Determine the (X, Y) coordinate at the center of the cell enclosing the given text.  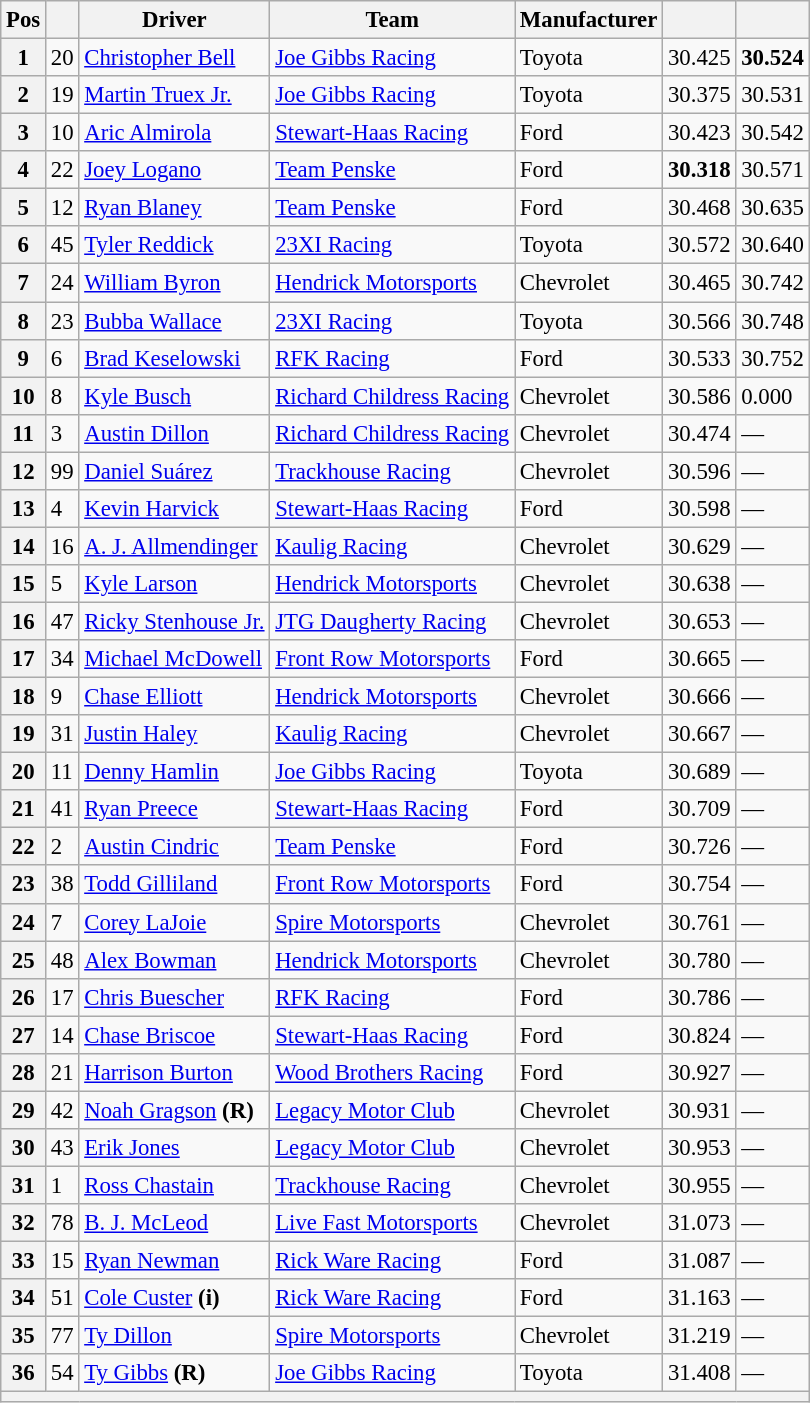
0.000 (772, 396)
30.375 (700, 95)
Live Fast Motorsports (392, 1223)
Bubba Wallace (174, 321)
Justin Haley (174, 734)
43 (62, 1148)
Aric Almirola (174, 133)
30.726 (700, 847)
30.596 (700, 471)
30.953 (700, 1148)
99 (62, 471)
54 (62, 1373)
30.542 (772, 133)
30.666 (700, 697)
Tyler Reddick (174, 245)
A. J. Allmendinger (174, 546)
31.219 (700, 1336)
Kevin Harvick (174, 509)
Daniel Suárez (174, 471)
Cole Custer (i) (174, 1298)
30.572 (700, 245)
Martin Truex Jr. (174, 95)
51 (62, 1298)
30.653 (700, 621)
30.531 (772, 95)
Ricky Stenhouse Jr. (174, 621)
30.824 (700, 1035)
Ryan Blaney (174, 208)
Ryan Preece (174, 809)
31.087 (700, 1261)
30.786 (700, 997)
30.586 (700, 396)
30.524 (772, 58)
30.742 (772, 283)
38 (62, 885)
Brad Keselowski (174, 358)
47 (62, 621)
30.640 (772, 245)
Alex Bowman (174, 960)
Driver (174, 20)
30 (24, 1148)
William Byron (174, 283)
30.598 (700, 509)
Ross Chastain (174, 1185)
Pos (24, 20)
30.931 (700, 1110)
33 (24, 1261)
Kyle Larson (174, 584)
31.163 (700, 1298)
Manufacturer (589, 20)
Team (392, 20)
30.709 (700, 809)
Ty Gibbs (R) (174, 1373)
30.752 (772, 358)
Chase Briscoe (174, 1035)
25 (24, 960)
Chris Buescher (174, 997)
35 (24, 1336)
Michael McDowell (174, 659)
18 (24, 697)
Todd Gilliland (174, 885)
27 (24, 1035)
Chase Elliott (174, 697)
29 (24, 1110)
30.927 (700, 1073)
30.533 (700, 358)
Austin Dillon (174, 433)
Wood Brothers Racing (392, 1073)
77 (62, 1336)
45 (62, 245)
26 (24, 997)
Ryan Newman (174, 1261)
30.566 (700, 321)
Harrison Burton (174, 1073)
30.748 (772, 321)
30.423 (700, 133)
Ty Dillon (174, 1336)
30.425 (700, 58)
30.780 (700, 960)
30.571 (772, 170)
30.318 (700, 170)
Denny Hamlin (174, 772)
30.689 (700, 772)
30.635 (772, 208)
30.754 (700, 885)
31.408 (700, 1373)
41 (62, 809)
31.073 (700, 1223)
30.665 (700, 659)
Christopher Bell (174, 58)
Kyle Busch (174, 396)
Corey LaJoie (174, 922)
30.761 (700, 922)
Noah Gragson (R) (174, 1110)
30.667 (700, 734)
42 (62, 1110)
30.474 (700, 433)
Joey Logano (174, 170)
30.465 (700, 283)
30.629 (700, 546)
JTG Daugherty Racing (392, 621)
B. J. McLeod (174, 1223)
30.955 (700, 1185)
30.468 (700, 208)
32 (24, 1223)
Austin Cindric (174, 847)
78 (62, 1223)
28 (24, 1073)
36 (24, 1373)
48 (62, 960)
Erik Jones (174, 1148)
13 (24, 509)
30.638 (700, 584)
